Detect which cell encompasses the target text, then output its (X, Y) center coordinate. 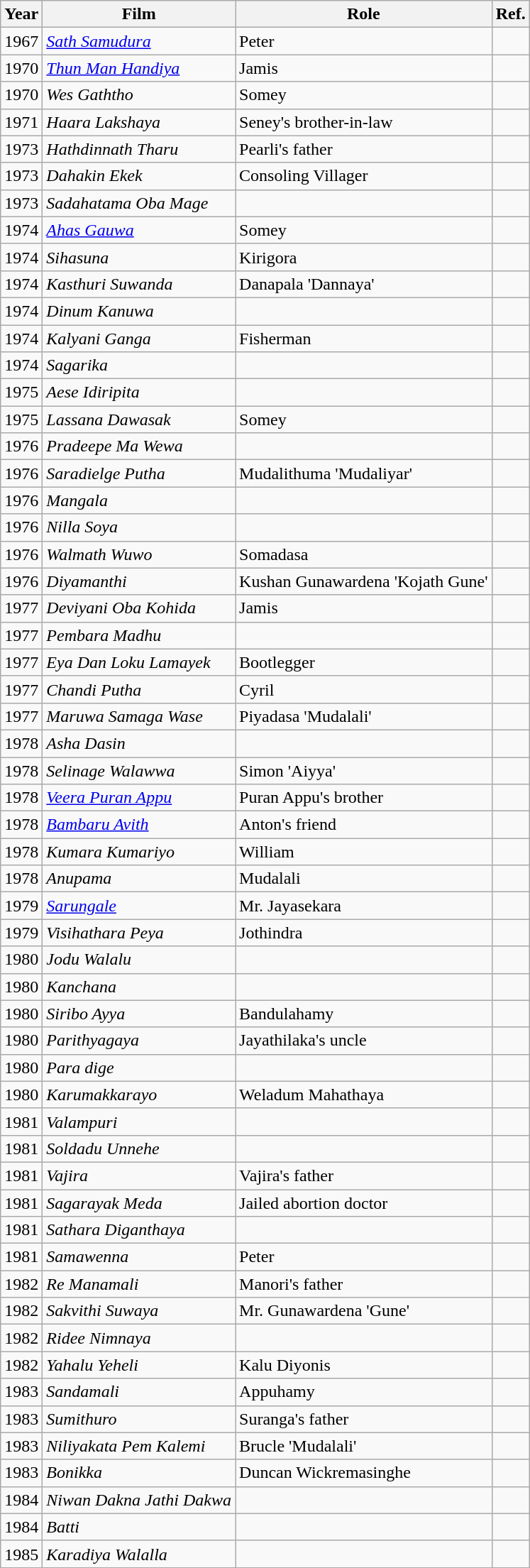
Danapala 'Dannaya' (364, 284)
William (364, 852)
Sumithuro (139, 1419)
Anupama (139, 879)
Thun Man Handiya (139, 68)
Consoling Villager (364, 176)
Mr. Jayasekara (364, 906)
Maruwa Samaga Wase (139, 716)
Ahas Gauwa (139, 230)
Jodu Walalu (139, 960)
Bootlegger (364, 662)
Film (139, 14)
Year (21, 14)
Kalu Diyonis (364, 1365)
Karumakkarayo (139, 1095)
Saradielge Putha (139, 473)
Bambaru Avith (139, 825)
Appuhamy (364, 1392)
Jayathilaka's uncle (364, 1041)
Karadiya Walalla (139, 1554)
Somadasa (364, 554)
Samawenna (139, 1257)
Vajira's father (364, 1175)
Niwan Dakna Jathi Dakwa (139, 1500)
Anton's friend (364, 825)
Bandulahamy (364, 1014)
Kumara Kumariyo (139, 852)
Ridee Nimnaya (139, 1338)
Mangala (139, 500)
Weladum Mahathaya (364, 1095)
Mr. Gunawardena 'Gune' (364, 1311)
Walmath Wuwo (139, 554)
Hathdinnath Tharu (139, 149)
Simon 'Aiyya' (364, 770)
Dinum Kanuwa (139, 311)
Sadahatama Oba Mage (139, 203)
Pembara Madhu (139, 635)
Soldadu Unnehe (139, 1148)
Puran Appu's brother (364, 798)
Deviyani Oba Kohida (139, 608)
Sihasuna (139, 257)
Kanchana (139, 987)
Diyamanthi (139, 581)
Piyadasa 'Mudalali' (364, 716)
Lassana Dawasak (139, 420)
Valampuri (139, 1122)
Haara Lakshaya (139, 122)
Yahalu Yeheli (139, 1365)
Veera Puran Appu (139, 798)
Brucle 'Mudalali' (364, 1446)
Re Manamali (139, 1284)
Mudalithuma 'Mudaliyar' (364, 473)
1971 (21, 122)
1985 (21, 1554)
Kasthuri Suwanda (139, 284)
Nilla Soya (139, 527)
Parithyagaya (139, 1041)
Sagarika (139, 366)
Jothindra (364, 933)
Siribo Ayya (139, 1014)
Batti (139, 1527)
Chandi Putha (139, 689)
Cyril (364, 689)
Bonikka (139, 1473)
Aese Idiripita (139, 393)
Dahakin Ekek (139, 176)
Role (364, 14)
Kalyani Ganga (139, 339)
Seney's brother-in-law (364, 122)
Wes Gaththo (139, 95)
Ref. (511, 14)
Fisherman (364, 339)
Sagarayak Meda (139, 1203)
Sandamali (139, 1392)
Sathara Diganthaya (139, 1230)
Kirigora (364, 257)
Kushan Gunawardena 'Kojath Gune' (364, 581)
Niliyakata Pem Kalemi (139, 1446)
Sakvithi Suwaya (139, 1311)
Sath Samudura (139, 41)
Para dige (139, 1068)
Suranga's father (364, 1419)
Pradeepe Ma Wewa (139, 446)
Eya Dan Loku Lamayek (139, 662)
Manori's father (364, 1284)
Visihathara Peya (139, 933)
Vajira (139, 1175)
Duncan Wickremasinghe (364, 1473)
Asha Dasin (139, 743)
Pearli's father (364, 149)
Sarungale (139, 906)
Jailed abortion doctor (364, 1203)
Selinage Walawwa (139, 770)
1967 (21, 41)
Mudalali (364, 879)
